Detect which cell encompasses the target text, then output its [X, Y] center coordinate. 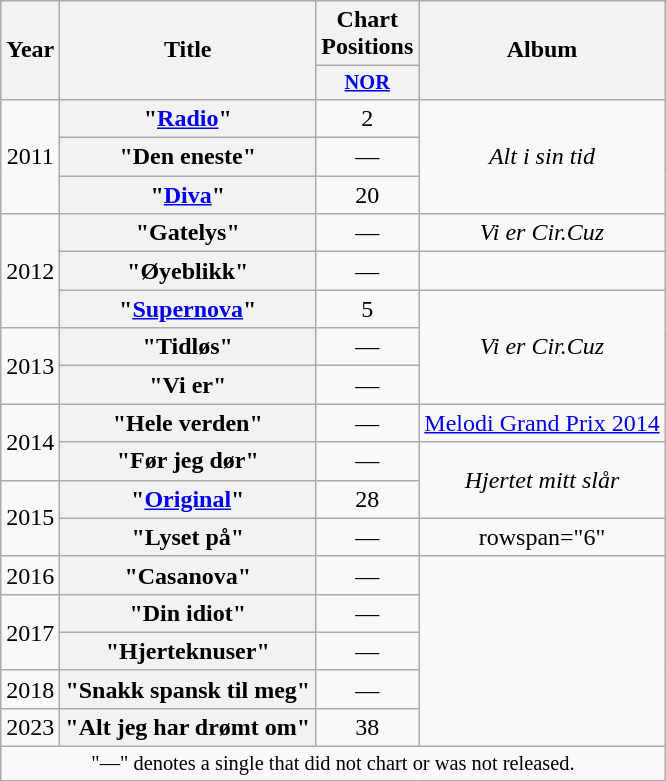
2015 [30, 518]
"Original" [188, 499]
"Vi er" [188, 385]
5 [368, 309]
Hjertet mitt slår [542, 480]
"Snakk spansk til meg" [188, 689]
"Hele verden" [188, 423]
"Din idiot" [188, 613]
"Supernova" [188, 309]
38 [368, 727]
2 [368, 118]
"Radio" [188, 118]
2023 [30, 727]
"Diva" [188, 195]
Chart Positions [368, 34]
2012 [30, 271]
"Hjerteknuser" [188, 651]
"Casanova" [188, 575]
"Gatelys" [188, 233]
"Lyset på" [188, 537]
Alt i sin tid [542, 156]
Title [188, 50]
Melodi Grand Prix 2014 [542, 423]
28 [368, 499]
Year [30, 50]
"Før jeg dør" [188, 461]
"Den eneste" [188, 157]
"Alt jeg har drømt om" [188, 727]
2017 [30, 632]
2016 [30, 575]
Album [542, 50]
"Øyeblikk" [188, 271]
2013 [30, 366]
2018 [30, 689]
20 [368, 195]
2011 [30, 156]
"—" denotes a single that did not chart or was not released. [333, 764]
NOR [368, 83]
"Tidløs" [188, 347]
2014 [30, 442]
rowspan="6" [542, 537]
